From the cell containing the given text, extract its center point as [X, Y] coordinate. 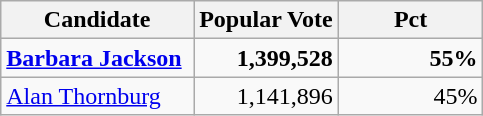
Alan Thornburg [98, 96]
55% [410, 58]
Popular Vote [266, 20]
Candidate [98, 20]
1,141,896 [266, 96]
Pct [410, 20]
45% [410, 96]
Barbara Jackson [98, 58]
1,399,528 [266, 58]
